Extract the [x, y] coordinate from the center of the cell holding the provided text.  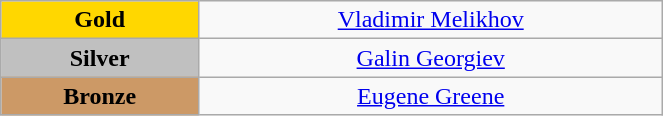
Vladimir Melikhov [431, 20]
Bronze [100, 96]
Eugene Greene [431, 96]
Gold [100, 20]
Silver [100, 58]
Galin Georgiev [431, 58]
